Return the [X, Y] coordinate for the center point of the cell that contains the specified text.  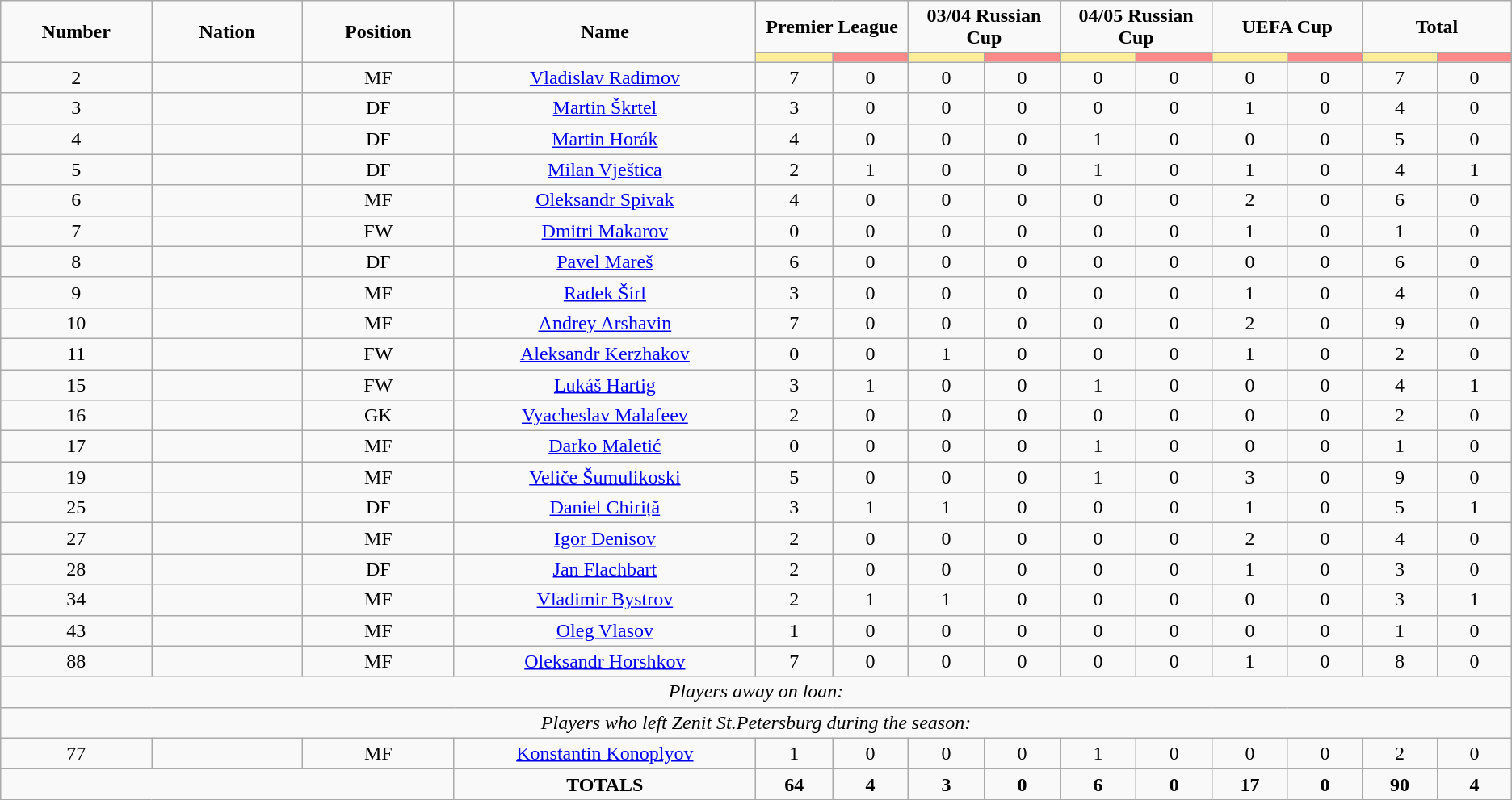
Vyacheslav Malafeev [605, 416]
03/04 Russian Cup [984, 27]
88 [76, 661]
Oleksandr Horshkov [605, 661]
Vladimir Bystrov [605, 600]
Oleksandr Spivak [605, 200]
Premier League [832, 27]
Nation [228, 31]
Total [1438, 27]
Konstantin Konoplyov [605, 753]
Oleg Vlasov [605, 630]
Number [76, 31]
27 [76, 538]
90 [1401, 784]
15 [76, 385]
Martin Horák [605, 139]
Dmitri Makarov [605, 231]
Players who left Zenit St.Petersburg during the season: [756, 723]
28 [76, 569]
77 [76, 753]
Darko Maletić [605, 446]
04/05 Russian Cup [1136, 27]
TOTALS [605, 784]
Name [605, 31]
Andrey Arshavin [605, 323]
16 [76, 416]
25 [76, 508]
Position [378, 31]
Pavel Mareš [605, 262]
11 [76, 354]
Veliče Šumulikoski [605, 477]
Martin Škrtel [605, 108]
Aleksandr Kerzhakov [605, 354]
Players away on loan: [756, 692]
Vladislav Radimov [605, 77]
43 [76, 630]
Jan Flachbart [605, 569]
19 [76, 477]
UEFA Cup [1287, 27]
64 [795, 784]
Daniel Chiriță [605, 508]
Igor Denisov [605, 538]
10 [76, 323]
Lukáš Hartig [605, 385]
Radek Šírl [605, 292]
GK [378, 416]
34 [76, 600]
Milan Vještica [605, 170]
